Return [x, y] of the center of cell containing provided text 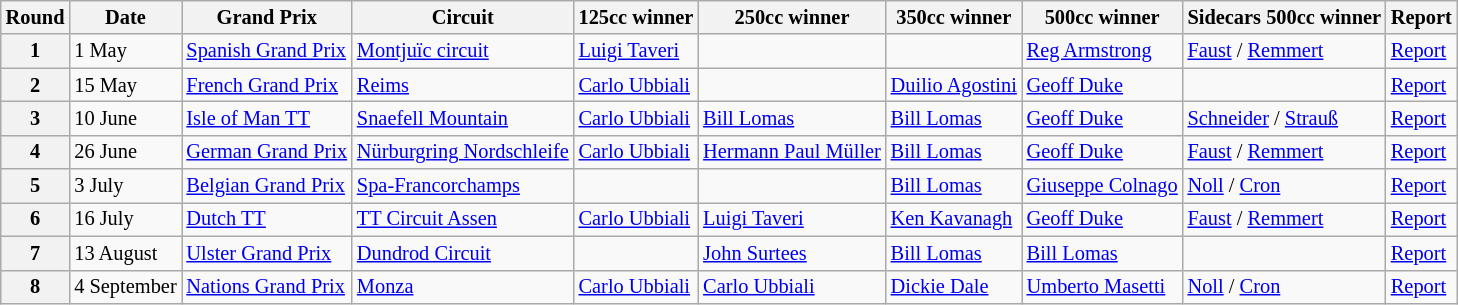
Monza [463, 287]
4 September [125, 287]
Dickie Dale [954, 287]
Grand Prix [267, 17]
Giuseppe Colnago [1102, 186]
Isle of Man TT [267, 118]
15 May [125, 85]
Spanish Grand Prix [267, 51]
Duilio Agostini [954, 85]
Round [36, 17]
2 [36, 85]
5 [36, 186]
250cc winner [792, 17]
13 August [125, 253]
Reims [463, 85]
4 [36, 152]
TT Circuit Assen [463, 219]
Snaefell Mountain [463, 118]
Sidecars 500cc winner [1284, 17]
John Surtees [792, 253]
Ken Kavanagh [954, 219]
Date [125, 17]
6 [36, 219]
3 [36, 118]
Nations Grand Prix [267, 287]
Circuit [463, 17]
Dutch TT [267, 219]
Montjuïc circuit [463, 51]
350cc winner [954, 17]
Nürburgring Nordschleife [463, 152]
7 [36, 253]
Spa-Francorchamps [463, 186]
Umberto Masetti [1102, 287]
500cc winner [1102, 17]
Dundrod Circuit [463, 253]
1 [36, 51]
1 May [125, 51]
Belgian Grand Prix [267, 186]
Hermann Paul Müller [792, 152]
French Grand Prix [267, 85]
3 July [125, 186]
Ulster Grand Prix [267, 253]
8 [36, 287]
26 June [125, 152]
Reg Armstrong [1102, 51]
16 July [125, 219]
Schneider / Strauß [1284, 118]
German Grand Prix [267, 152]
10 June [125, 118]
125cc winner [636, 17]
